Search for the cell housing the specified text and yield its [X, Y] center coordinate. 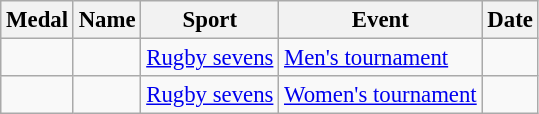
Men's tournament [380, 58]
Date [510, 20]
Event [380, 20]
Sport [210, 20]
Name [107, 20]
Women's tournament [380, 95]
Medal [38, 20]
